Detect which cell encompasses the target text, then output its (X, Y) center coordinate. 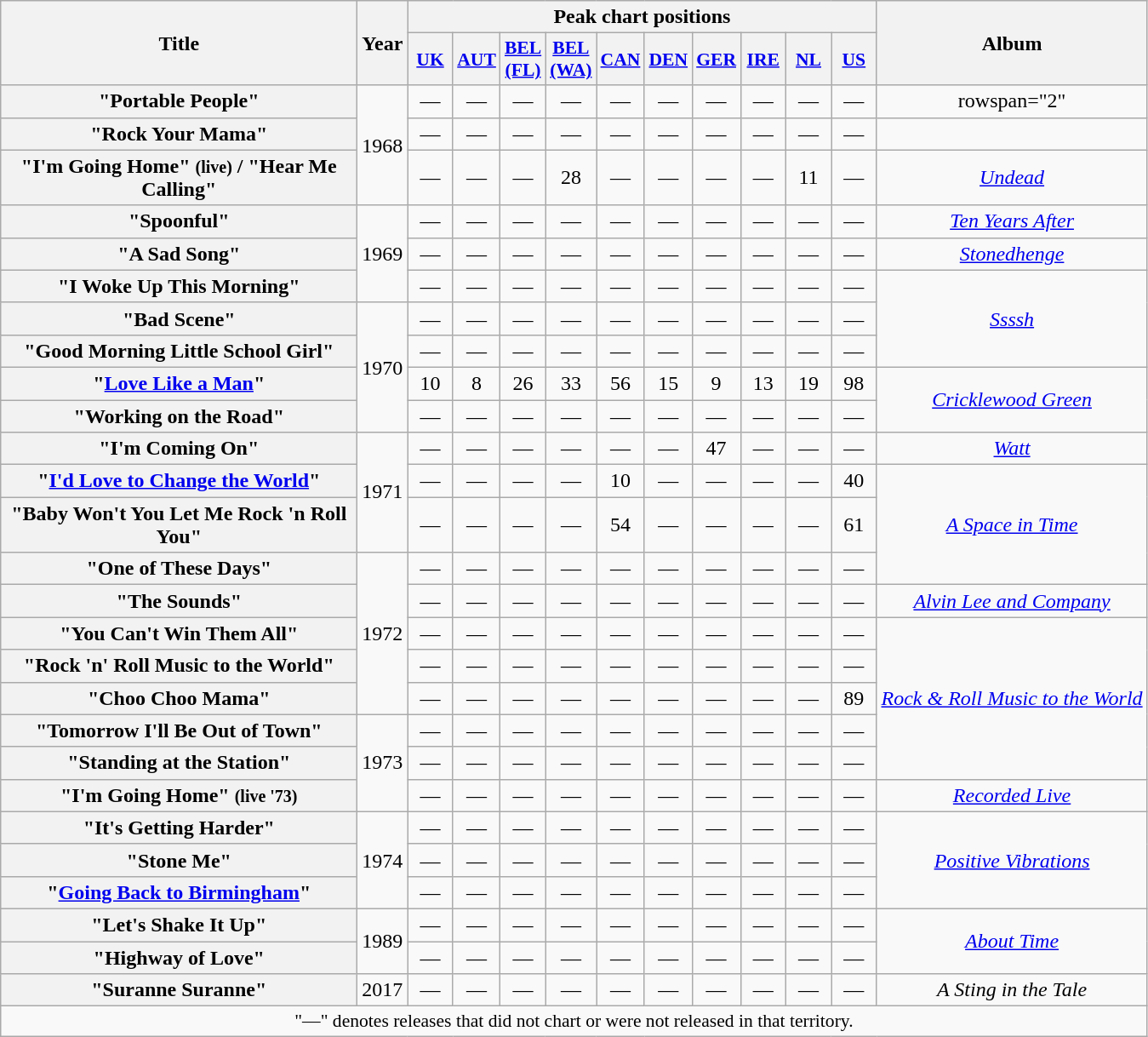
"I'd Love to Change the World" (179, 481)
1972 (383, 633)
1973 (383, 763)
Undead (1012, 177)
NL (808, 60)
Ssssh (1012, 318)
33 (570, 383)
2017 (383, 990)
89 (854, 698)
CAN (621, 60)
11 (808, 177)
"Rock Your Mama" (179, 134)
Year (383, 43)
"Choo Choo Mama" (179, 698)
1989 (383, 941)
Peak chart positions (642, 17)
BEL(WA) (570, 60)
GER (717, 60)
47 (717, 449)
"Tomorrow I'll Be Out of Town" (179, 730)
"—" denotes releases that did not chart or were not released in that territory. (574, 1022)
"Standing at the Station" (179, 763)
Album (1012, 43)
Rock & Roll Music to the World (1012, 698)
Stonedhenge (1012, 254)
Title (179, 43)
Alvin Lee and Company (1012, 601)
13 (762, 383)
"Suranne Suranne" (179, 990)
"Stone Me" (179, 860)
Recorded Live (1012, 795)
"Spoonful" (179, 221)
"Let's Shake It Up" (179, 925)
8 (477, 383)
"Rock 'n' Roll Music to the World" (179, 666)
BEL(FL) (523, 60)
"I'm Going Home" (live '73) (179, 795)
"A Sad Song" (179, 254)
26 (523, 383)
1971 (383, 492)
DEN (668, 60)
Ten Years After (1012, 221)
"I Woke Up This Morning" (179, 286)
1970 (383, 367)
"Working on the Road" (179, 416)
A Sting in the Tale (1012, 990)
"Going Back to Birmingham" (179, 892)
"Good Morning Little School Girl" (179, 351)
"Baby Won't You Let Me Rock 'n Roll You" (179, 524)
"It's Getting Harder" (179, 828)
rowspan="2" (1012, 101)
"Love Like a Man" (179, 383)
UK (431, 60)
15 (668, 383)
40 (854, 481)
1968 (383, 145)
"I'm Coming On" (179, 449)
IRE (762, 60)
56 (621, 383)
61 (854, 524)
A Space in Time (1012, 524)
Positive Vibrations (1012, 860)
"Bad Scene" (179, 318)
"Highway of Love" (179, 958)
98 (854, 383)
About Time (1012, 941)
"One of These Days" (179, 569)
1974 (383, 860)
"Portable People" (179, 101)
19 (808, 383)
"I'm Going Home" (live) / "Hear Me Calling" (179, 177)
Watt (1012, 449)
US (854, 60)
AUT (477, 60)
"You Can't Win Them All" (179, 633)
1969 (383, 254)
9 (717, 383)
"The Sounds" (179, 601)
54 (621, 524)
Cricklewood Green (1012, 399)
28 (570, 177)
